Determine the (x, y) coordinate at the center of the cell enclosing the given text.  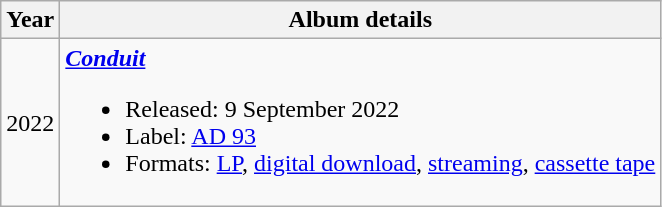
Album details (360, 20)
ConduitReleased: 9 September 2022Label: AD 93Formats: LP, digital download, streaming, cassette tape (360, 122)
Year (30, 20)
2022 (30, 122)
